Return the [x, y] coordinate for the center point of the cell that contains the specified text.  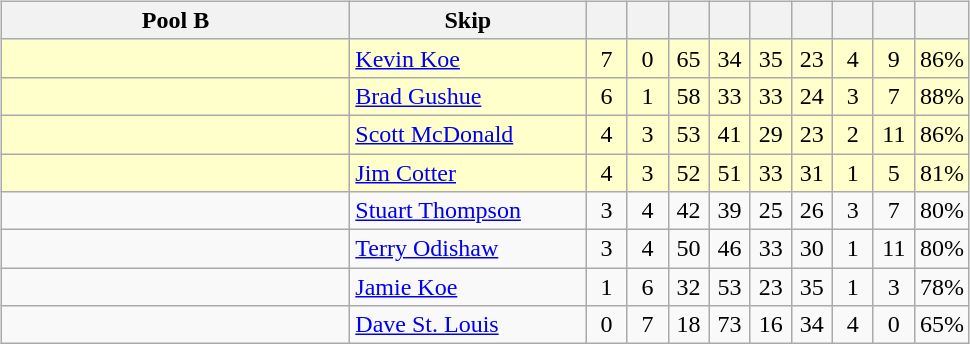
Stuart Thompson [468, 211]
5 [894, 173]
Kevin Koe [468, 58]
51 [730, 173]
50 [688, 249]
73 [730, 325]
Jim Cotter [468, 173]
16 [770, 325]
65% [942, 325]
Jamie Koe [468, 287]
78% [942, 287]
52 [688, 173]
Skip [468, 20]
18 [688, 325]
9 [894, 58]
26 [812, 211]
Pool B [176, 20]
58 [688, 96]
39 [730, 211]
24 [812, 96]
25 [770, 211]
42 [688, 211]
Scott McDonald [468, 134]
2 [852, 134]
29 [770, 134]
65 [688, 58]
Terry Odishaw [468, 249]
81% [942, 173]
30 [812, 249]
41 [730, 134]
88% [942, 96]
32 [688, 287]
Dave St. Louis [468, 325]
Brad Gushue [468, 96]
31 [812, 173]
46 [730, 249]
